Output the (X, Y) coordinate of the center of the cell containing the given text.  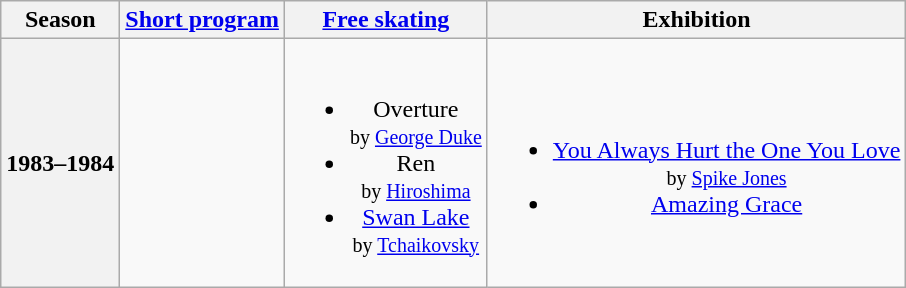
Exhibition (696, 20)
You Always Hurt the One You Loveby Spike JonesAmazing Grace (696, 163)
Short program (202, 20)
Season (60, 20)
1983–1984 (60, 163)
Free skating (386, 20)
Overtureby George DukeRenby HiroshimaSwan Lakeby Tchaikovsky (386, 163)
